Capture the cell that displays the provided text and extract its [x, y] central coordinate. 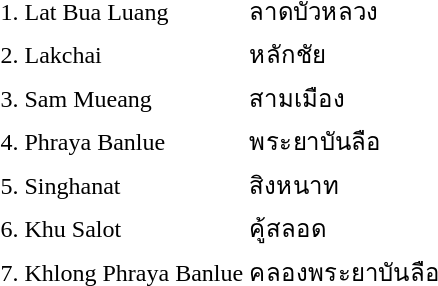
Sam Mueang [134, 98]
Phraya Banlue [134, 142]
Lakchai [134, 54]
Singhanat [134, 185]
Khu Salot [134, 228]
